Determine the [x, y] coordinate at the center of the cell enclosing the given text.  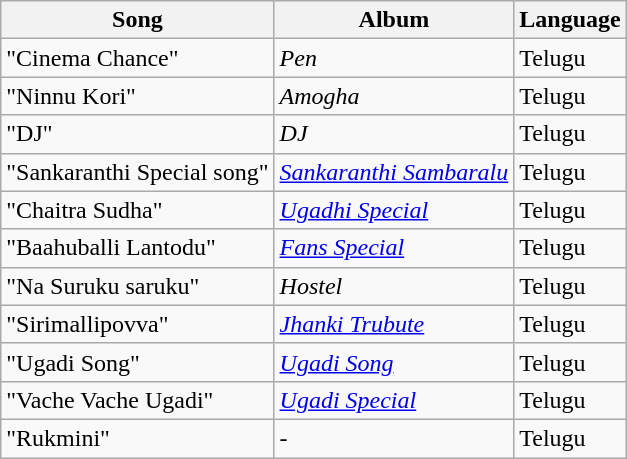
Fans Special [394, 248]
"Cinema Chance" [138, 58]
"Chaitra Sudha" [138, 210]
- [394, 438]
Album [394, 20]
Language [570, 20]
"Sankaranthi Special song" [138, 172]
Ugadi Song [394, 362]
Jhanki Trubute [394, 324]
Amogha [394, 96]
Ugadhi Special [394, 210]
Pen [394, 58]
"Sirimallipovva" [138, 324]
"Na Suruku saruku" [138, 286]
Ugadi Special [394, 400]
Hostel [394, 286]
Sankaranthi Sambaralu [394, 172]
"Baahuballi Lantodu" [138, 248]
DJ [394, 134]
"Rukmini" [138, 438]
"Vache Vache Ugadi" [138, 400]
"Ninnu Kori" [138, 96]
"DJ" [138, 134]
Song [138, 20]
"Ugadi Song" [138, 362]
